Detect which cell encompasses the target text, then output its (X, Y) center coordinate. 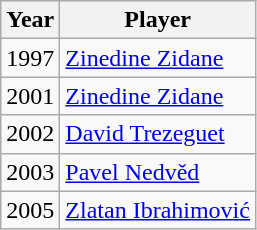
2005 (30, 210)
2003 (30, 172)
2002 (30, 134)
1997 (30, 58)
David Trezeguet (158, 134)
Pavel Nedvěd (158, 172)
Zlatan Ibrahimović (158, 210)
Year (30, 20)
2001 (30, 96)
Player (158, 20)
